Detect which cell encompasses the target text, then output its [x, y] center coordinate. 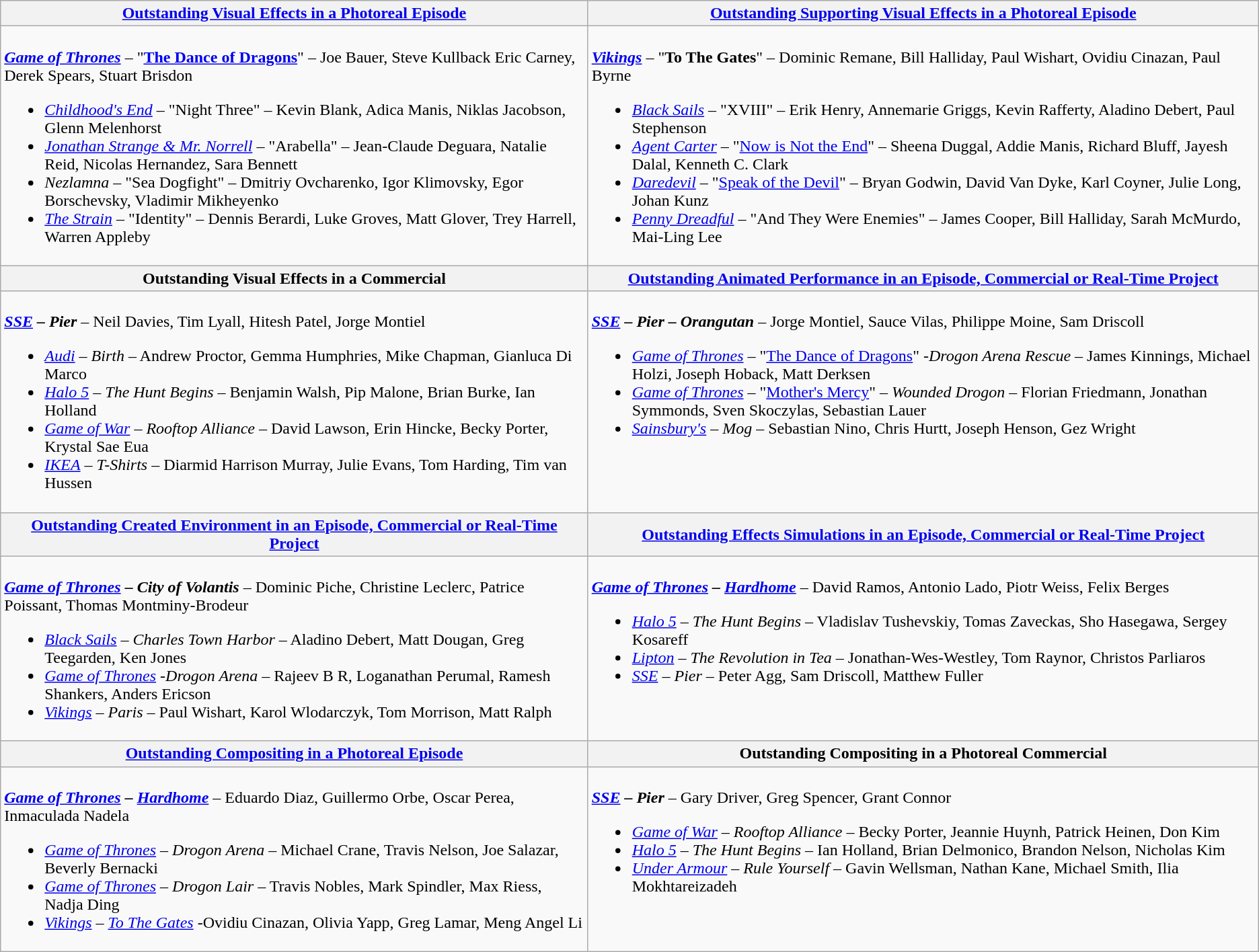
Outstanding Visual Effects in a Commercial [295, 278]
Outstanding Visual Effects in a Photoreal Episode [295, 13]
Outstanding Compositing in a Photoreal Episode [295, 754]
Outstanding Supporting Visual Effects in a Photoreal Episode [923, 13]
Outstanding Animated Performance in an Episode, Commercial or Real-Time Project [923, 278]
Outstanding Effects Simulations in an Episode, Commercial or Real-Time Project [923, 534]
Outstanding Compositing in a Photoreal Commercial [923, 754]
Outstanding Created Environment in an Episode, Commercial or Real-Time Project [295, 534]
